Extract the (X, Y) coordinate from the center of the cell holding the provided text.  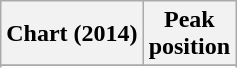
Peakposition (189, 34)
Chart (2014) (72, 34)
